Extract the (x, y) coordinate from the center of the cell holding the provided text.  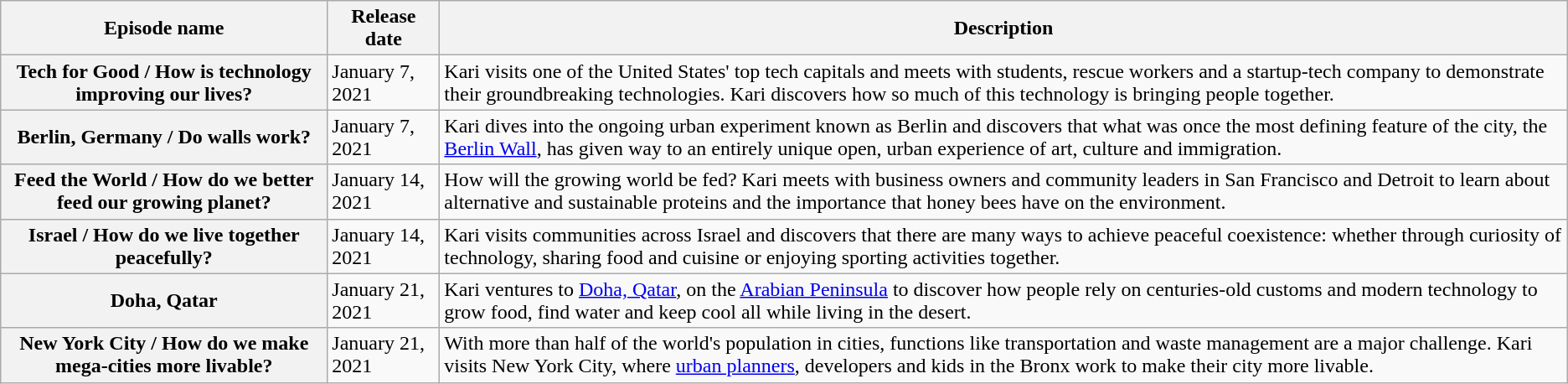
Description (1003, 29)
Berlin, Germany / Do walls work? (164, 138)
Episode name (164, 29)
New York City / How do we make mega-cities more livable? (164, 355)
Israel / How do we live together peacefully? (164, 246)
Tech for Good / How is technology improving our lives? (164, 82)
Feed the World / How do we better feed our growing planet? (164, 191)
Release date (384, 29)
Doha, Qatar (164, 300)
